Identify which cell holds the provided text, then report its [X, Y] central coordinate. 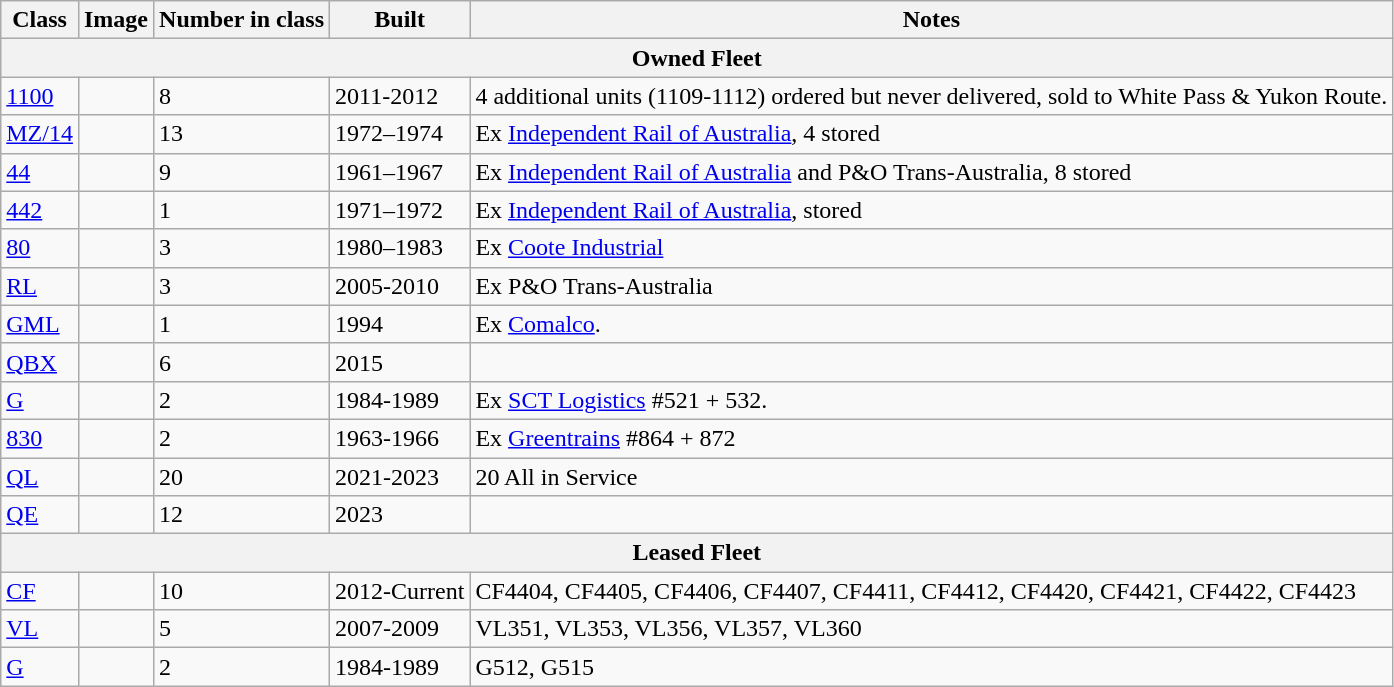
VL351, VL353, VL356, VL357, VL360 [932, 629]
2015 [400, 362]
Built [400, 20]
Ex Independent Rail of Australia, 4 stored [932, 134]
2007-2009 [400, 629]
QE [40, 515]
Ex Coote Industrial [932, 248]
Ex Independent Rail of Australia, stored [932, 210]
6 [242, 362]
Image [116, 20]
10 [242, 591]
Ex P&O Trans-Australia [932, 286]
4 additional units (1109-1112) ordered but never delivered, sold to White Pass & Yukon Route. [932, 96]
2005-2010 [400, 286]
Notes [932, 20]
Class [40, 20]
VL [40, 629]
GML [40, 324]
Ex Greentrains #864 + 872 [932, 438]
Ex Comalco. [932, 324]
2021-2023 [400, 477]
8 [242, 96]
G512, G515 [932, 667]
12 [242, 515]
1961–1967 [400, 172]
Ex Independent Rail of Australia and P&O Trans-Australia, 8 stored [932, 172]
1100 [40, 96]
2011-2012 [400, 96]
1971–1972 [400, 210]
20 All in Service [932, 477]
Owned Fleet [697, 58]
13 [242, 134]
442 [40, 210]
QL [40, 477]
Leased Fleet [697, 553]
5 [242, 629]
80 [40, 248]
CF4404, CF4405, CF4406, CF4407, CF4411, CF4412, CF4420, CF4421, CF4422, CF4423 [932, 591]
Ex SCT Logistics #521 + 532. [932, 400]
1972–1974 [400, 134]
1963-1966 [400, 438]
44 [40, 172]
830 [40, 438]
1980–1983 [400, 248]
Number in class [242, 20]
RL [40, 286]
MZ/14 [40, 134]
2023 [400, 515]
QBX [40, 362]
9 [242, 172]
2012-Current [400, 591]
CF [40, 591]
1994 [400, 324]
20 [242, 477]
